Identify which cell holds the provided text, then report its (X, Y) central coordinate. 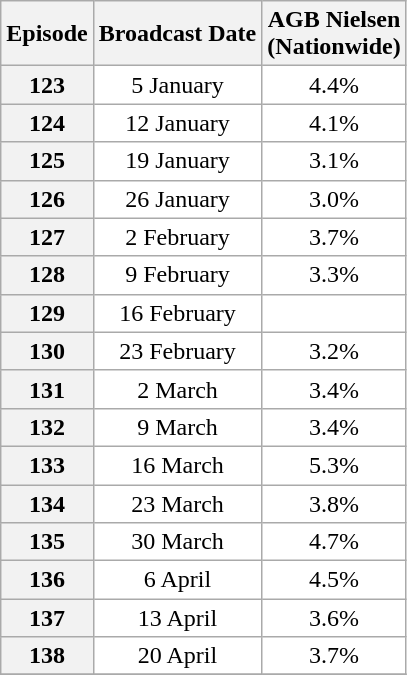
123 (47, 85)
126 (47, 199)
124 (47, 123)
136 (47, 580)
125 (47, 161)
16 March (178, 465)
19 January (178, 161)
4.4% (334, 85)
138 (47, 656)
4.7% (334, 542)
137 (47, 618)
134 (47, 503)
135 (47, 542)
6 April (178, 580)
AGB Nielsen(Nationwide) (334, 34)
30 March (178, 542)
13 April (178, 618)
3.1% (334, 161)
5.3% (334, 465)
2 February (178, 237)
133 (47, 465)
130 (47, 351)
3.3% (334, 275)
23 February (178, 351)
12 January (178, 123)
23 March (178, 503)
9 February (178, 275)
2 March (178, 389)
4.5% (334, 580)
26 January (178, 199)
20 April (178, 656)
3.8% (334, 503)
3.6% (334, 618)
16 February (178, 313)
5 January (178, 85)
4.1% (334, 123)
3.0% (334, 199)
Broadcast Date (178, 34)
128 (47, 275)
132 (47, 427)
129 (47, 313)
9 March (178, 427)
Episode (47, 34)
131 (47, 389)
127 (47, 237)
3.2% (334, 351)
